Determine the [X, Y] coordinate at the center of the cell enclosing the given text.  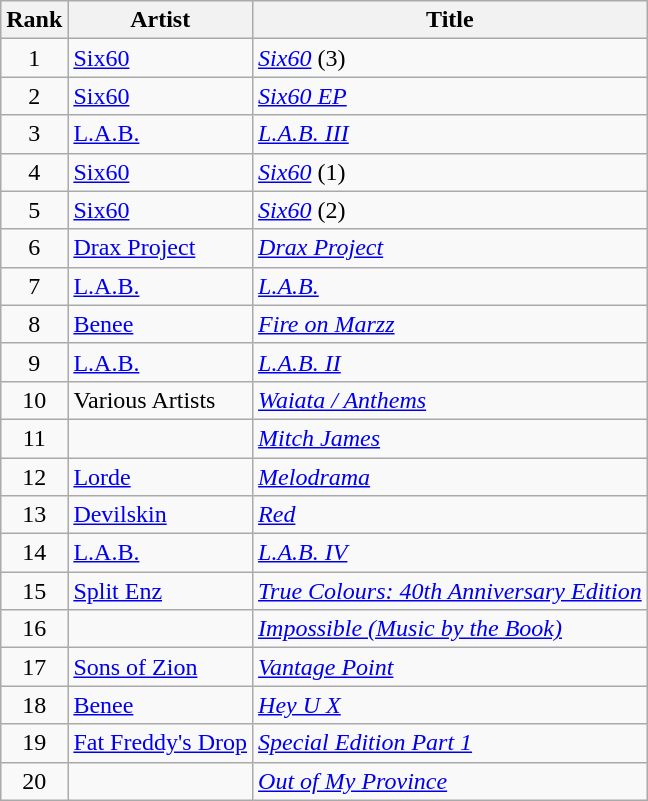
3 [34, 134]
Various Artists [160, 400]
Sons of Zion [160, 667]
8 [34, 324]
13 [34, 515]
20 [34, 781]
5 [34, 210]
17 [34, 667]
L.A.B. III [450, 134]
18 [34, 705]
Waiata / Anthems [450, 400]
6 [34, 248]
Mitch James [450, 438]
Melodrama [450, 477]
Six60 EP [450, 96]
True Colours: 40th Anniversary Edition [450, 591]
Special Edition Part 1 [450, 743]
Out of My Province [450, 781]
Lorde [160, 477]
11 [34, 438]
Fat Freddy's Drop [160, 743]
Six60 (3) [450, 58]
L.A.B. II [450, 362]
16 [34, 629]
19 [34, 743]
4 [34, 172]
Six60 (2) [450, 210]
Rank [34, 20]
Title [450, 20]
Hey U X [450, 705]
Impossible (Music by the Book) [450, 629]
14 [34, 553]
Vantage Point [450, 667]
10 [34, 400]
1 [34, 58]
9 [34, 362]
Fire on Marzz [450, 324]
Devilskin [160, 515]
12 [34, 477]
L.A.B. IV [450, 553]
Split Enz [160, 591]
Artist [160, 20]
2 [34, 96]
15 [34, 591]
7 [34, 286]
Red [450, 515]
Six60 (1) [450, 172]
